Capture the cell that displays the provided text and extract its [x, y] central coordinate. 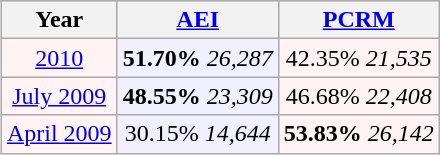
51.70% 26,287 [198, 58]
48.55% 23,309 [198, 96]
42.35% 21,535 [358, 58]
AEI [198, 20]
2010 [59, 58]
July 2009 [59, 96]
30.15% 14,644 [198, 134]
53.83% 26,142 [358, 134]
46.68% 22,408 [358, 96]
PCRM [358, 20]
Year [59, 20]
April 2009 [59, 134]
